Locate the cell with the specified text and output its [x, y] center coordinate. 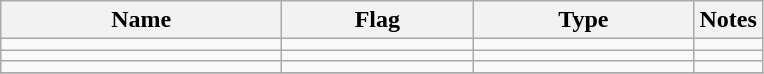
Type [584, 20]
Flag [378, 20]
Notes [728, 20]
Name [142, 20]
